Return the [X, Y] coordinate for the center point of the cell that contains the specified text.  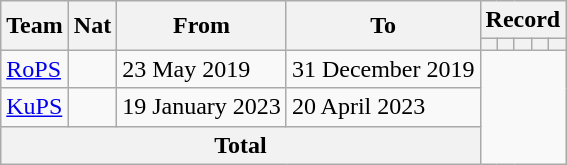
RoPS [35, 69]
19 January 2023 [202, 107]
Record [523, 20]
Team [35, 26]
20 April 2023 [383, 107]
To [383, 26]
Total [240, 145]
31 December 2019 [383, 69]
From [202, 26]
Nat [92, 26]
23 May 2019 [202, 69]
KuPS [35, 107]
